Return (X, Y) of the center of cell containing provided text 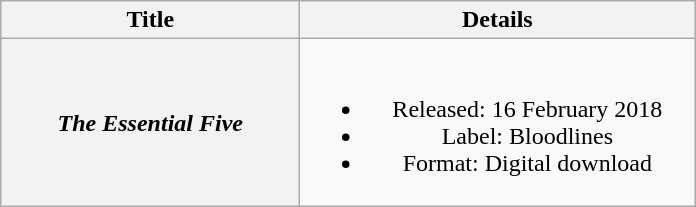
Title (150, 20)
The Essential Five (150, 122)
Released: 16 February 2018Label: BloodlinesFormat: Digital download (498, 122)
Details (498, 20)
